Search for the cell housing the specified text and yield its [x, y] center coordinate. 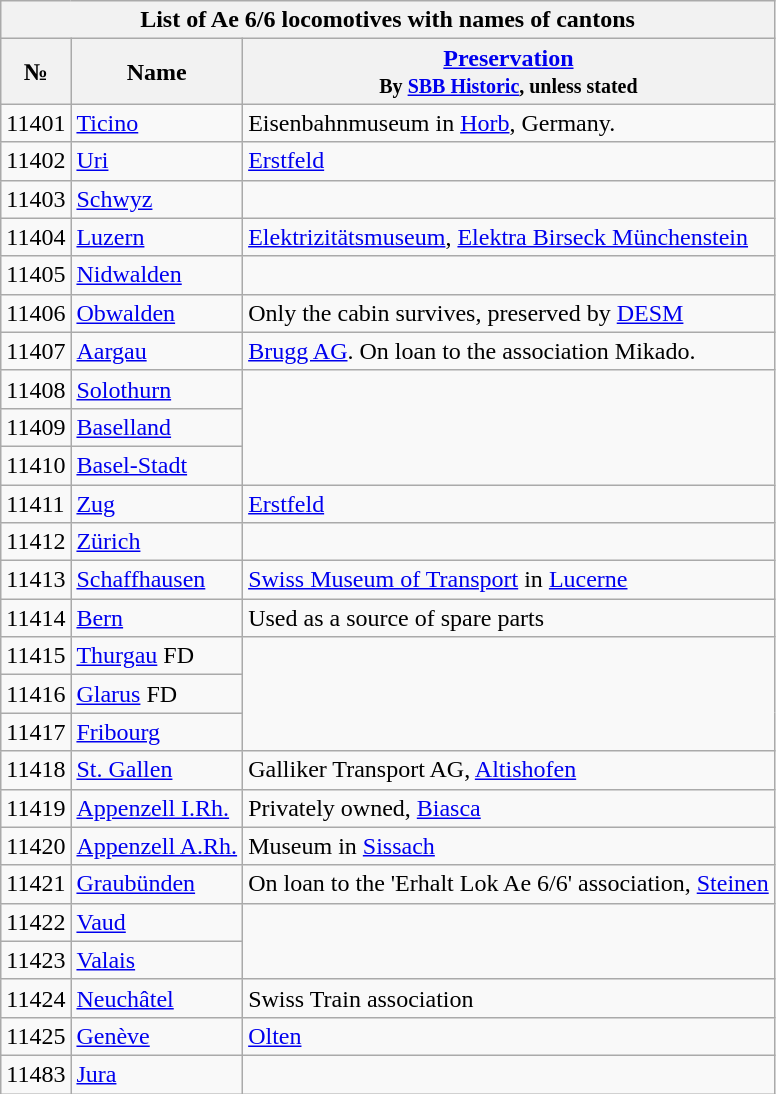
Only the cabin survives, preserved by DESM [509, 313]
Schaffhausen [157, 580]
11402 [36, 161]
Name [157, 72]
11421 [36, 884]
11410 [36, 465]
Ticino [157, 123]
11408 [36, 389]
Basel-Stadt [157, 465]
Appenzell I.Rh. [157, 808]
11415 [36, 656]
Uri [157, 161]
Aargau [157, 351]
Fribourg [157, 732]
11401 [36, 123]
11414 [36, 618]
11418 [36, 770]
11404 [36, 237]
Graubünden [157, 884]
11405 [36, 275]
Genève [157, 1036]
Brugg AG. On loan to the association Mikado. [509, 351]
11424 [36, 998]
Thurgau FD [157, 656]
Zürich [157, 542]
11422 [36, 922]
Privately owned, Biasca [509, 808]
Used as a source of spare parts [509, 618]
Schwyz [157, 199]
Zug [157, 503]
Neuchâtel [157, 998]
11411 [36, 503]
Solothurn [157, 389]
11419 [36, 808]
Galliker Transport AG, Altishofen [509, 770]
Elektrizitätsmuseum, Elektra Birseck Münchenstein [509, 237]
Swiss Museum of Transport in Lucerne [509, 580]
Jura [157, 1074]
Appenzell A.Rh. [157, 846]
11483 [36, 1074]
Baselland [157, 427]
11425 [36, 1036]
11417 [36, 732]
11409 [36, 427]
Olten [509, 1036]
St. Gallen [157, 770]
11406 [36, 313]
Luzern [157, 237]
Nidwalden [157, 275]
Obwalden [157, 313]
Eisenbahnmuseum in Horb, Germany. [509, 123]
11420 [36, 846]
Swiss Train association [509, 998]
11416 [36, 694]
Vaud [157, 922]
11403 [36, 199]
Museum in Sissach [509, 846]
№ [36, 72]
11412 [36, 542]
Valais [157, 960]
Glarus FD [157, 694]
On loan to the 'Erhalt Lok Ae 6/6' association, Steinen [509, 884]
11423 [36, 960]
11413 [36, 580]
List of Ae 6/6 locomotives with names of cantons [388, 20]
PreservationBy SBB Historic, unless stated [509, 72]
Bern [157, 618]
11407 [36, 351]
